Detect which cell encompasses the target text, then output its [x, y] center coordinate. 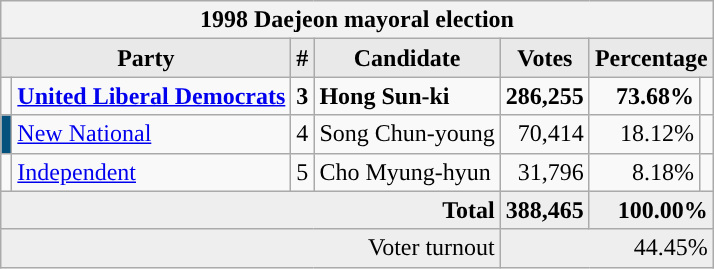
Hong Sun-ki [407, 96]
Independent [152, 172]
Song Chun-young [407, 134]
8.18% [644, 172]
70,414 [544, 134]
4 [302, 134]
1998 Daejeon mayoral election [358, 20]
44.45% [606, 248]
Party [146, 58]
Voter turnout [251, 248]
31,796 [544, 172]
73.68% [644, 96]
United Liberal Democrats [152, 96]
Percentage [651, 58]
3 [302, 96]
# [302, 58]
5 [302, 172]
286,255 [544, 96]
Votes [544, 58]
Candidate [407, 58]
Total [251, 210]
388,465 [544, 210]
Cho Myung-hyun [407, 172]
18.12% [644, 134]
New National [152, 134]
100.00% [651, 210]
